From the cell containing the given text, extract its center point as [X, Y] coordinate. 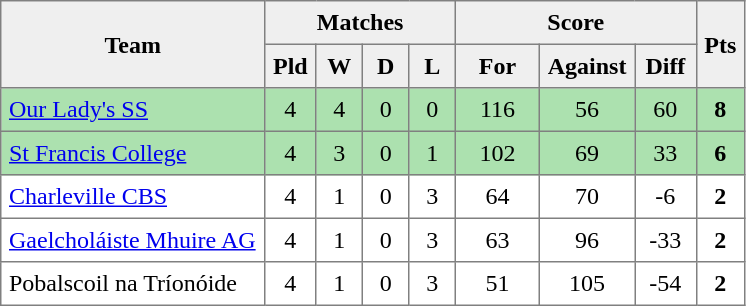
-54 [666, 284]
51 [497, 284]
Pld [290, 66]
Charleville CBS [133, 197]
69 [586, 153]
Our Lady's SS [133, 110]
6 [720, 153]
64 [497, 197]
8 [720, 110]
St Francis College [133, 153]
Matches [360, 23]
Against [586, 66]
Score [576, 23]
33 [666, 153]
56 [586, 110]
Gaelcholáiste Mhuire AG [133, 240]
W [339, 66]
116 [497, 110]
L [432, 66]
Pts [720, 44]
-6 [666, 197]
96 [586, 240]
105 [586, 284]
Team [133, 44]
60 [666, 110]
63 [497, 240]
102 [497, 153]
Pobalscoil na Tríonóide [133, 284]
70 [586, 197]
Diff [666, 66]
-33 [666, 240]
D [385, 66]
For [497, 66]
